Identify which cell holds the provided text, then report its [X, Y] central coordinate. 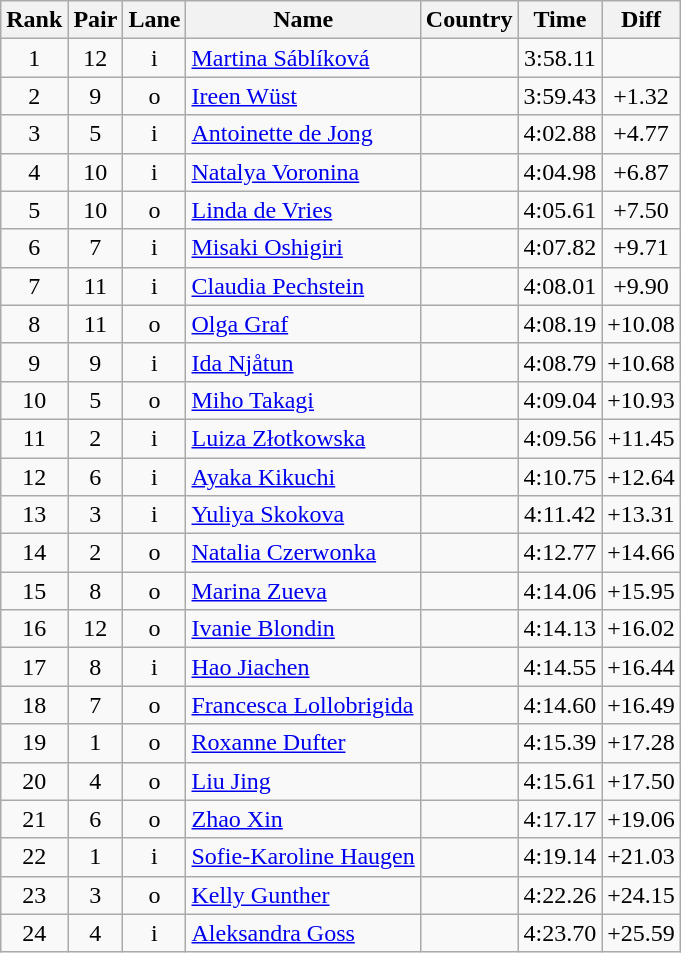
Antoinette de Jong [303, 134]
Rank [34, 20]
4:11.42 [560, 515]
+16.49 [642, 705]
Ivanie Blondin [303, 629]
+16.02 [642, 629]
Hao Jiachen [303, 667]
Lane [154, 20]
4:14.55 [560, 667]
Linda de Vries [303, 210]
Misaki Oshigiri [303, 248]
Francesca Lollobrigida [303, 705]
4:12.77 [560, 553]
4:14.06 [560, 591]
Sofie-Karoline Haugen [303, 857]
Ayaka Kikuchi [303, 477]
Martina Sáblíková [303, 58]
4:08.79 [560, 362]
+15.95 [642, 591]
4:04.98 [560, 172]
4:09.04 [560, 400]
15 [34, 591]
4:17.17 [560, 819]
4:05.61 [560, 210]
13 [34, 515]
+21.03 [642, 857]
4:14.60 [560, 705]
Country [469, 20]
+19.06 [642, 819]
22 [34, 857]
Marina Zueva [303, 591]
Natalia Czerwonka [303, 553]
+11.45 [642, 438]
Natalya Voronina [303, 172]
17 [34, 667]
+12.64 [642, 477]
23 [34, 895]
3:58.11 [560, 58]
+17.50 [642, 781]
+6.87 [642, 172]
Roxanne Dufter [303, 743]
4:02.88 [560, 134]
3:59.43 [560, 96]
19 [34, 743]
4:22.26 [560, 895]
Aleksandra Goss [303, 933]
Diff [642, 20]
14 [34, 553]
+14.66 [642, 553]
4:07.82 [560, 248]
+4.77 [642, 134]
+9.90 [642, 286]
Olga Graf [303, 324]
Zhao Xin [303, 819]
18 [34, 705]
Kelly Gunther [303, 895]
4:08.01 [560, 286]
4:15.39 [560, 743]
Ida Njåtun [303, 362]
4:09.56 [560, 438]
4:10.75 [560, 477]
20 [34, 781]
+10.08 [642, 324]
+10.68 [642, 362]
21 [34, 819]
Name [303, 20]
Time [560, 20]
+10.93 [642, 400]
+25.59 [642, 933]
Liu Jing [303, 781]
+13.31 [642, 515]
Claudia Pechstein [303, 286]
4:08.19 [560, 324]
24 [34, 933]
+9.71 [642, 248]
Pair [96, 20]
+7.50 [642, 210]
4:23.70 [560, 933]
Ireen Wüst [303, 96]
Yuliya Skokova [303, 515]
+1.32 [642, 96]
Miho Takagi [303, 400]
Luiza Złotkowska [303, 438]
4:15.61 [560, 781]
+17.28 [642, 743]
16 [34, 629]
+24.15 [642, 895]
+16.44 [642, 667]
4:14.13 [560, 629]
4:19.14 [560, 857]
